Return the (x, y) coordinate for the center point of the cell that contains the specified text.  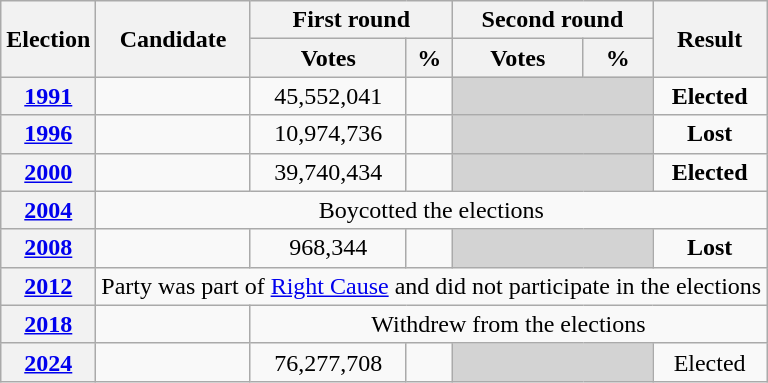
Party was part of Right Cause and did not participate in the elections (432, 286)
45,552,041 (328, 96)
Withdrew from the elections (508, 324)
Candidate (173, 39)
Boycotted the elections (432, 210)
968,344 (328, 248)
1991 (48, 96)
First round (351, 20)
2012 (48, 286)
2008 (48, 248)
10,974,736 (328, 134)
2024 (48, 362)
1996 (48, 134)
Result (710, 39)
Second round (552, 20)
2004 (48, 210)
39,740,434 (328, 172)
Election (48, 39)
2018 (48, 324)
2000 (48, 172)
76,277,708 (328, 362)
